Return the (x, y) coordinate for the center point of the cell that contains the specified text.  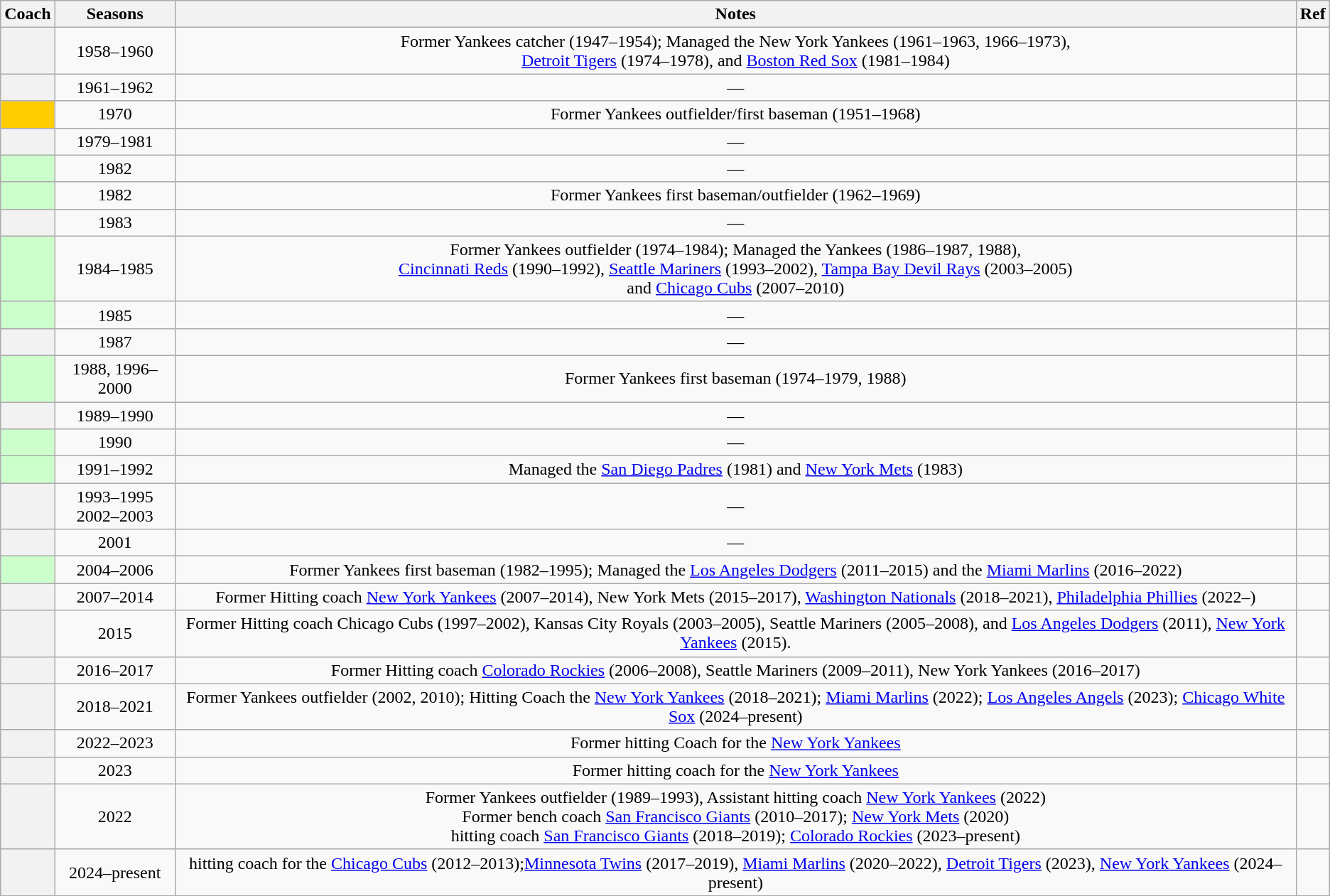
2004–2006 (115, 570)
Former Yankees outfielder/first baseman (1951–1968) (735, 114)
Former Yankees first baseman (1982–1995); Managed the Los Angeles Dodgers (2011–2015) and the Miami Marlins (2016–2022) (735, 570)
2015 (115, 634)
1961–1962 (115, 87)
2001 (115, 543)
1990 (115, 443)
1958–1960 (115, 51)
1987 (115, 342)
2024–present (115, 873)
1991–1992 (115, 470)
Former hitting coach for the New York Yankees (735, 770)
Former Hitting coach New York Yankees (2007–2014), New York Mets (2015–2017), Washington Nationals (2018–2021), Philadelphia Phillies (2022–) (735, 597)
1989–1990 (115, 416)
2007–2014 (115, 597)
Former Yankees first baseman/outfielder (1962–1969) (735, 195)
Ref (1313, 14)
2023 (115, 770)
2018–2021 (115, 706)
1983 (115, 222)
1984–1985 (115, 269)
1979–1981 (115, 141)
1970 (115, 114)
1985 (115, 315)
Notes (735, 14)
Former Yankees first baseman (1974–1979, 1988) (735, 378)
Seasons (115, 14)
2016–2017 (115, 670)
2022–2023 (115, 743)
1988, 1996–2000 (115, 378)
Coach (28, 14)
Managed the San Diego Padres (1981) and New York Mets (1983) (735, 470)
1993–19952002–2003 (115, 506)
Former Hitting coach Colorado Rockies (2006–2008), Seattle Mariners (2009–2011), New York Yankees (2016–2017) (735, 670)
Former Yankees catcher (1947–1954); Managed the New York Yankees (1961–1963, 1966–1973),Detroit Tigers (1974–1978), and Boston Red Sox (1981–1984) (735, 51)
2022 (115, 816)
Former hitting Coach for the New York Yankees (735, 743)
